Extract the (x, y) coordinate from the center of the cell holding the provided text.  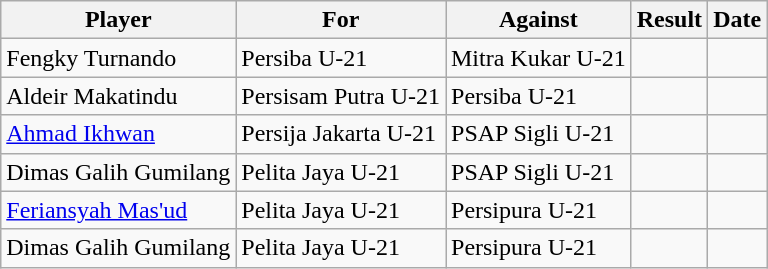
Feriansyah Mas'ud (118, 210)
Fengky Turnando (118, 58)
Result (669, 20)
Persisam Putra U-21 (341, 96)
For (341, 20)
Mitra Kukar U-21 (539, 58)
Date (738, 20)
Player (118, 20)
Against (539, 20)
Persija Jakarta U-21 (341, 134)
Ahmad Ikhwan (118, 134)
Aldeir Makatindu (118, 96)
